Locate the cell with the specified text and output its [X, Y] center coordinate. 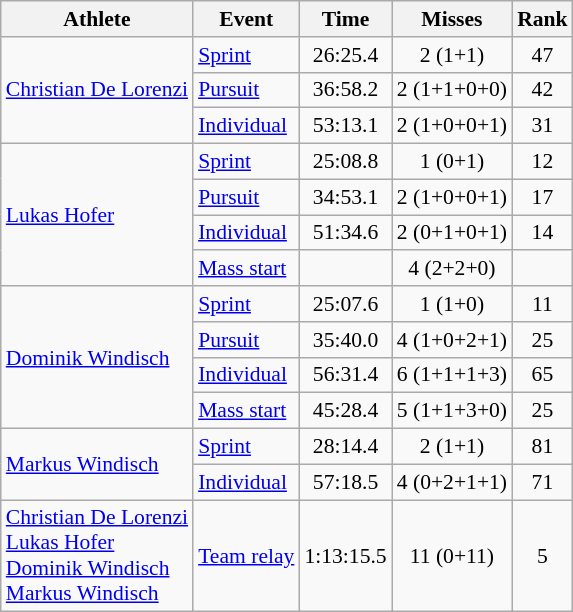
26:25.4 [345, 55]
35:40.0 [345, 340]
31 [542, 126]
Christian De Lorenzi [97, 90]
1 (0+1) [452, 162]
Lukas Hofer [97, 215]
51:34.6 [345, 233]
Athlete [97, 19]
2 (1+1+0+0) [452, 90]
Misses [452, 19]
28:14.4 [345, 447]
4 (0+2+1+1) [452, 482]
53:13.1 [345, 126]
56:31.4 [345, 375]
4 (1+0+2+1) [452, 340]
45:28.4 [345, 411]
47 [542, 55]
34:53.1 [345, 197]
5 [542, 556]
42 [542, 90]
Dominik Windisch [97, 357]
Team relay [246, 556]
17 [542, 197]
14 [542, 233]
Time [345, 19]
6 (1+1+1+3) [452, 375]
Christian De LorenziLukas HoferDominik WindischMarkus Windisch [97, 556]
Rank [542, 19]
25:08.8 [345, 162]
1:13:15.5 [345, 556]
36:58.2 [345, 90]
11 [542, 304]
1 (1+0) [452, 304]
Event [246, 19]
5 (1+1+3+0) [452, 411]
12 [542, 162]
25:07.6 [345, 304]
81 [542, 447]
2 (0+1+0+1) [452, 233]
57:18.5 [345, 482]
11 (0+11) [452, 556]
4 (2+2+0) [452, 269]
Markus Windisch [97, 464]
71 [542, 482]
65 [542, 375]
